Return the (X, Y) coordinate for the center point of the cell that contains the specified text.  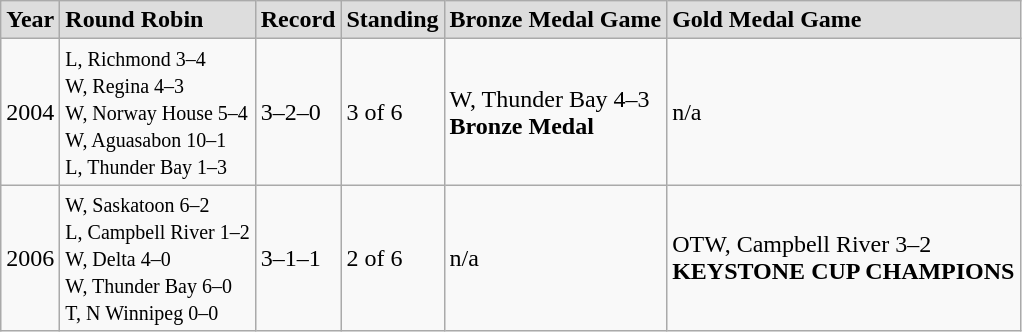
Bronze Medal Game (556, 20)
3 of 6 (392, 112)
2004 (30, 112)
3–1–1 (298, 258)
2006 (30, 258)
Standing (392, 20)
Record (298, 20)
W, Thunder Bay 4–3Bronze Medal (556, 112)
Year (30, 20)
Gold Medal Game (844, 20)
L, Richmond 3–4W, Regina 4–3W, Norway House 5–4W, Aguasabon 10–1L, Thunder Bay 1–3 (158, 112)
2 of 6 (392, 258)
W, Saskatoon 6–2L, Campbell River 1–2W, Delta 4–0W, Thunder Bay 6–0T, N Winnipeg 0–0 (158, 258)
OTW, Campbell River 3–2KEYSTONE CUP CHAMPIONS (844, 258)
Round Robin (158, 20)
3–2–0 (298, 112)
